Locate the cell with the specified text and output its [X, Y] center coordinate. 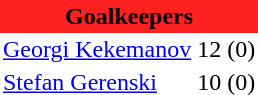
Goalkeepers [129, 16]
(0) [241, 50]
Georgi Kekemanov [97, 50]
12 [209, 50]
